Determine the [x, y] coordinate at the center of the cell enclosing the given text.  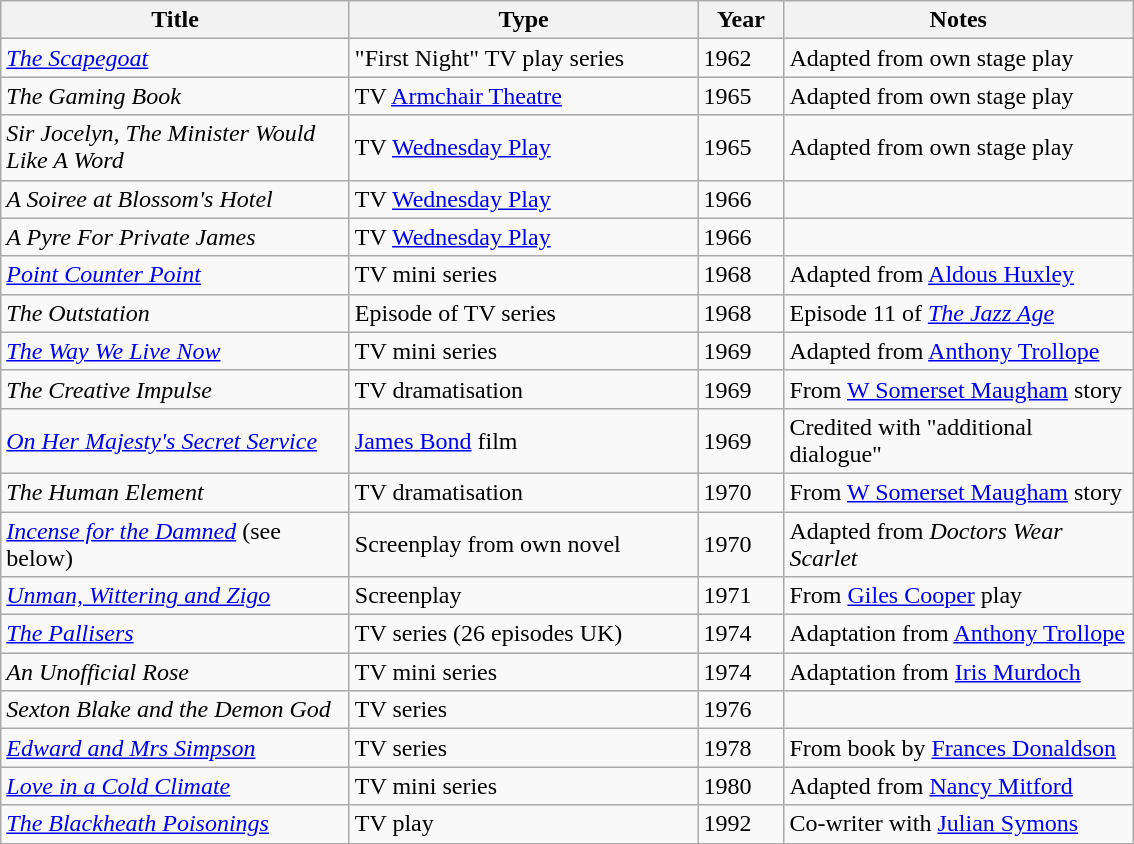
The Outstation [176, 313]
1971 [741, 596]
Unman, Wittering and Zigo [176, 596]
The Scapegoat [176, 58]
Episode of TV series [524, 313]
Episode 11 of The Jazz Age [958, 313]
Notes [958, 20]
Incense for the Damned (see below) [176, 544]
Sir Jocelyn, The Minister Would Like A Word [176, 148]
Type [524, 20]
Screenplay [524, 596]
On Her Majesty's Secret Service [176, 440]
1980 [741, 786]
1978 [741, 748]
Screenplay from own novel [524, 544]
A Pyre For Private James [176, 237]
From Giles Cooper play [958, 596]
Title [176, 20]
1976 [741, 710]
Sexton Blake and the Demon God [176, 710]
Point Counter Point [176, 275]
Adaptation from Iris Murdoch [958, 672]
The Pallisers [176, 634]
Adapted from Aldous Huxley [958, 275]
The Human Element [176, 492]
1992 [741, 824]
An Unofficial Rose [176, 672]
Co-writer with Julian Symons [958, 824]
Adapted from Doctors Wear Scarlet [958, 544]
TV series (26 episodes UK) [524, 634]
The Creative Impulse [176, 389]
Edward and Mrs Simpson [176, 748]
James Bond film [524, 440]
Love in a Cold Climate [176, 786]
1962 [741, 58]
Credited with "additional dialogue" [958, 440]
The Blackheath Poisonings [176, 824]
Year [741, 20]
TV Armchair Theatre [524, 96]
Adapted from Nancy Mitford [958, 786]
Adaptation from Anthony Trollope [958, 634]
The Gaming Book [176, 96]
The Way We Live Now [176, 351]
Adapted from Anthony Trollope [958, 351]
A Soiree at Blossom's Hotel [176, 199]
"First Night" TV play series [524, 58]
TV play [524, 824]
From book by Frances Donaldson [958, 748]
